Detect which cell encompasses the target text, then output its [x, y] center coordinate. 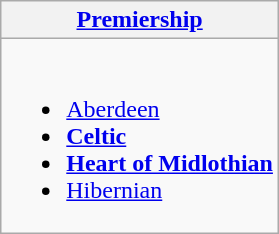
Premiership [140, 20]
AberdeenCelticHeart of MidlothianHibernian [140, 136]
